Find where the given text appears and provide that cell's center as [x, y] coordinate. 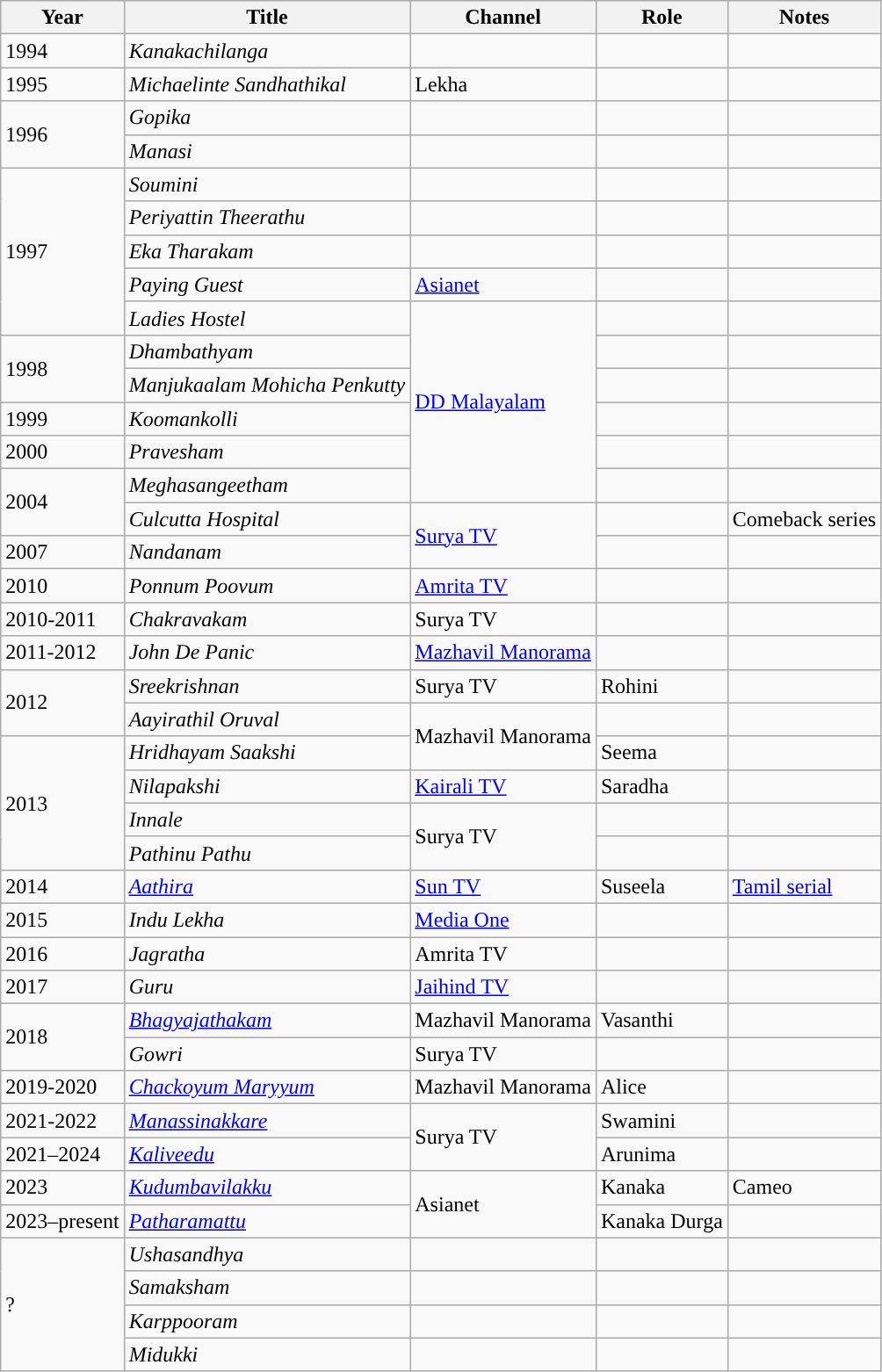
Channel [503, 18]
Media One [503, 920]
2021-2022 [62, 1121]
1999 [62, 419]
Kudumbavilakku [267, 1188]
Periyattin Theerathu [267, 218]
Seema [661, 753]
Gopika [267, 118]
Notes [804, 18]
John De Panic [267, 653]
Swamini [661, 1121]
DD Malayalam [503, 401]
1996 [62, 134]
1998 [62, 368]
Chakravakam [267, 619]
2019-2020 [62, 1087]
2010-2011 [62, 619]
Meghasangeetham [267, 486]
Saradha [661, 786]
Jaihind TV [503, 987]
Comeback series [804, 519]
Samaksham [267, 1288]
Ushasandhya [267, 1254]
Pathinu Pathu [267, 853]
Kaliveedu [267, 1154]
Jagratha [267, 953]
Tamil serial [804, 886]
Year [62, 18]
1994 [62, 51]
Nilapakshi [267, 786]
Aathira [267, 886]
2010 [62, 586]
Aayirathil Oruval [267, 719]
Arunima [661, 1154]
2011-2012 [62, 653]
2004 [62, 502]
Kanaka [661, 1188]
Innale [267, 820]
Nandanam [267, 552]
Gowri [267, 1054]
2018 [62, 1037]
Manasi [267, 151]
Kanaka Durga [661, 1221]
Sun TV [503, 886]
Suseela [661, 886]
Ponnum Poovum [267, 586]
2012 [62, 703]
Soumini [267, 184]
2013 [62, 803]
2007 [62, 552]
Michaelinte Sandhathikal [267, 84]
2015 [62, 920]
Indu Lekha [267, 920]
Hridhayam Saakshi [267, 753]
1995 [62, 84]
Karppooram [267, 1321]
2017 [62, 987]
Koomankolli [267, 419]
Role [661, 18]
Alice [661, 1087]
Manjukaalam Mohicha Penkutty [267, 385]
Manassinakkare [267, 1121]
Vasanthi [661, 1021]
Culcutta Hospital [267, 519]
Midukki [267, 1354]
? [62, 1304]
Sreekrishnan [267, 686]
Paying Guest [267, 285]
Lekha [503, 84]
1997 [62, 251]
2000 [62, 452]
Title [267, 18]
Chackoyum Maryyum [267, 1087]
Cameo [804, 1188]
Guru [267, 987]
Rohini [661, 686]
Ladies Hostel [267, 318]
Patharamattu [267, 1221]
2023–present [62, 1221]
2014 [62, 886]
Eka Tharakam [267, 251]
Kairali TV [503, 786]
2021–2024 [62, 1154]
Kanakachilanga [267, 51]
2023 [62, 1188]
Pravesham [267, 452]
2016 [62, 953]
Bhagyajathakam [267, 1021]
Dhambathyam [267, 351]
